Extract the (X, Y) coordinate from the center of the cell holding the provided text.  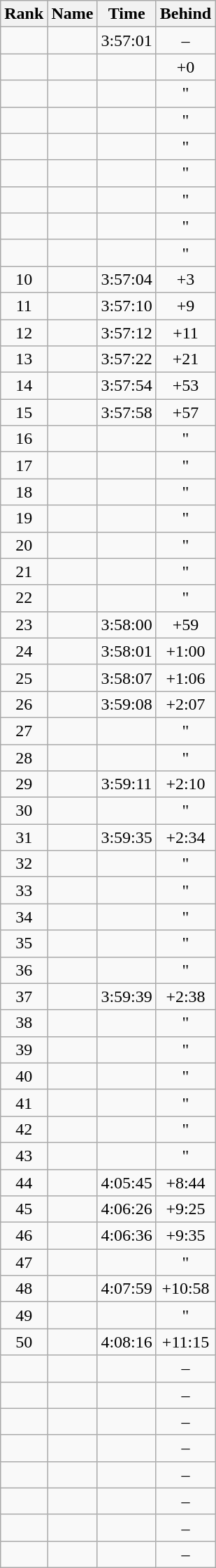
3:57:04 (127, 279)
15 (24, 412)
+2:07 (185, 704)
+1:00 (185, 651)
25 (24, 678)
46 (24, 1236)
10 (24, 279)
30 (24, 811)
3:59:11 (127, 784)
+9:25 (185, 1209)
3:58:07 (127, 678)
+2:10 (185, 784)
28 (24, 757)
+21 (185, 359)
33 (24, 890)
+10:58 (185, 1289)
45 (24, 1209)
3:59:35 (127, 837)
42 (24, 1129)
47 (24, 1262)
26 (24, 704)
50 (24, 1342)
+3 (185, 279)
3:57:12 (127, 333)
Name (73, 14)
+57 (185, 412)
38 (24, 1023)
49 (24, 1315)
3:57:58 (127, 412)
3:57:01 (127, 40)
41 (24, 1103)
3:57:22 (127, 359)
+2:34 (185, 837)
4:06:26 (127, 1209)
29 (24, 784)
4:07:59 (127, 1289)
3:58:00 (127, 625)
48 (24, 1289)
4:05:45 (127, 1183)
31 (24, 837)
44 (24, 1183)
+9:35 (185, 1236)
18 (24, 492)
22 (24, 598)
16 (24, 439)
35 (24, 943)
32 (24, 864)
40 (24, 1076)
Time (127, 14)
39 (24, 1050)
20 (24, 545)
14 (24, 386)
+2:38 (185, 996)
3:59:08 (127, 704)
27 (24, 731)
3:57:10 (127, 306)
+11 (185, 333)
11 (24, 306)
4:08:16 (127, 1342)
+53 (185, 386)
37 (24, 996)
21 (24, 572)
Behind (185, 14)
3:59:39 (127, 996)
3:57:54 (127, 386)
+1:06 (185, 678)
+9 (185, 306)
+11:15 (185, 1342)
+59 (185, 625)
23 (24, 625)
43 (24, 1156)
4:06:36 (127, 1236)
+8:44 (185, 1183)
17 (24, 465)
+0 (185, 67)
13 (24, 359)
34 (24, 917)
24 (24, 651)
3:58:01 (127, 651)
12 (24, 333)
Rank (24, 14)
19 (24, 518)
36 (24, 970)
